From the cell containing the given text, extract its center point as [x, y] coordinate. 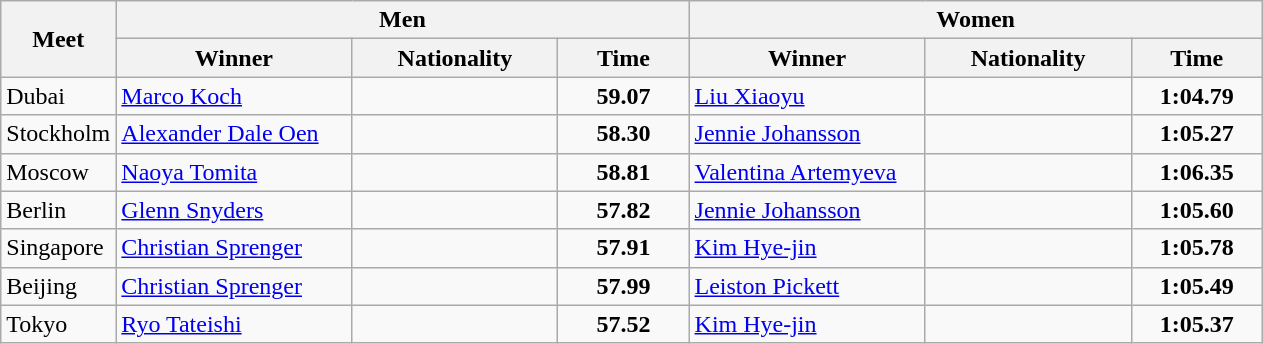
Stockholm [58, 134]
Leiston Pickett [807, 286]
Marco Koch [234, 96]
57.82 [624, 210]
Dubai [58, 96]
Men [402, 20]
1:05.49 [1196, 286]
Moscow [58, 172]
Singapore [58, 248]
Glenn Snyders [234, 210]
Women [976, 20]
59.07 [624, 96]
Tokyo [58, 324]
57.91 [624, 248]
1:05.27 [1196, 134]
Liu Xiaoyu [807, 96]
Naoya Tomita [234, 172]
Berlin [58, 210]
1:04.79 [1196, 96]
1:05.37 [1196, 324]
Ryo Tateishi [234, 324]
58.30 [624, 134]
1:05.60 [1196, 210]
58.81 [624, 172]
57.52 [624, 324]
Alexander Dale Oen [234, 134]
57.99 [624, 286]
Beijing [58, 286]
1:06.35 [1196, 172]
Meet [58, 39]
1:05.78 [1196, 248]
Valentina Artemyeva [807, 172]
